Return the [x, y] coordinate for the center point of the cell that contains the specified text.  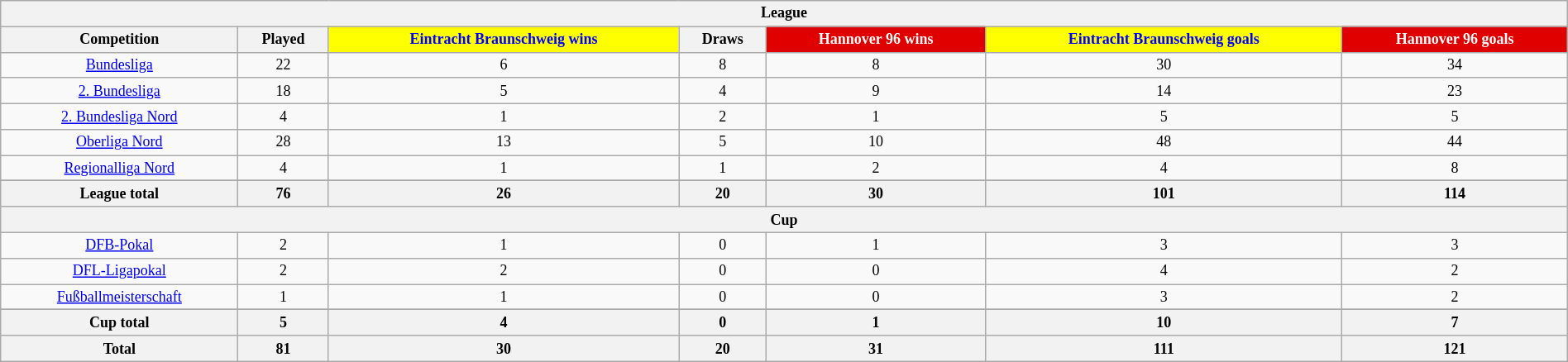
26 [504, 193]
9 [877, 91]
101 [1164, 193]
34 [1455, 64]
Played [283, 40]
Oberliga Nord [119, 142]
Cup total [119, 322]
22 [283, 64]
28 [283, 142]
2. Bundesliga [119, 91]
Eintracht Braunschweig wins [504, 40]
Regionalliga Nord [119, 169]
Competition [119, 40]
Eintracht Braunschweig goals [1164, 40]
DFB-Pokal [119, 245]
Cup [784, 220]
76 [283, 193]
14 [1164, 91]
6 [504, 64]
23 [1455, 91]
Hannover 96 goals [1455, 40]
Hannover 96 wins [877, 40]
31 [877, 349]
13 [504, 142]
111 [1164, 349]
Bundesliga [119, 64]
Draws [723, 40]
7 [1455, 322]
League [784, 13]
44 [1455, 142]
121 [1455, 349]
81 [283, 349]
114 [1455, 193]
Total [119, 349]
Fußballmeisterschaft [119, 298]
18 [283, 91]
League total [119, 193]
2. Bundesliga Nord [119, 116]
DFL-Ligapokal [119, 271]
48 [1164, 142]
